Identify which cell holds the provided text, then report its [X, Y] central coordinate. 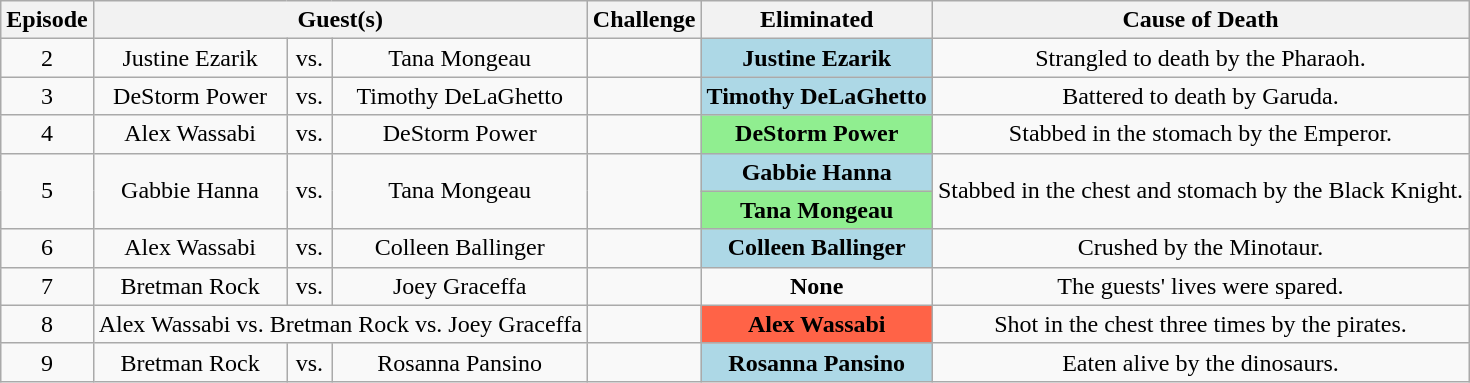
7 [47, 286]
Eliminated [816, 20]
Episode [47, 20]
Cause of Death [1200, 20]
3 [47, 96]
4 [47, 134]
Joey Graceffa [460, 286]
Crushed by the Minotaur. [1200, 248]
Guest(s) [340, 20]
Stabbed in the chest and stomach by the Black Knight. [1200, 191]
9 [47, 362]
Strangled to death by the Pharaoh. [1200, 58]
Eaten alive by the dinosaurs. [1200, 362]
8 [47, 324]
Stabbed in the stomach by the Emperor. [1200, 134]
6 [47, 248]
5 [47, 191]
Alex Wassabi vs. Bretman Rock vs. Joey Graceffa [340, 324]
The guests' lives were spared. [1200, 286]
2 [47, 58]
Challenge [644, 20]
None [816, 286]
Battered to death by Garuda. [1200, 96]
Shot in the chest three times by the pirates. [1200, 324]
